Find where the given text appears and provide that cell's center as [X, Y] coordinate. 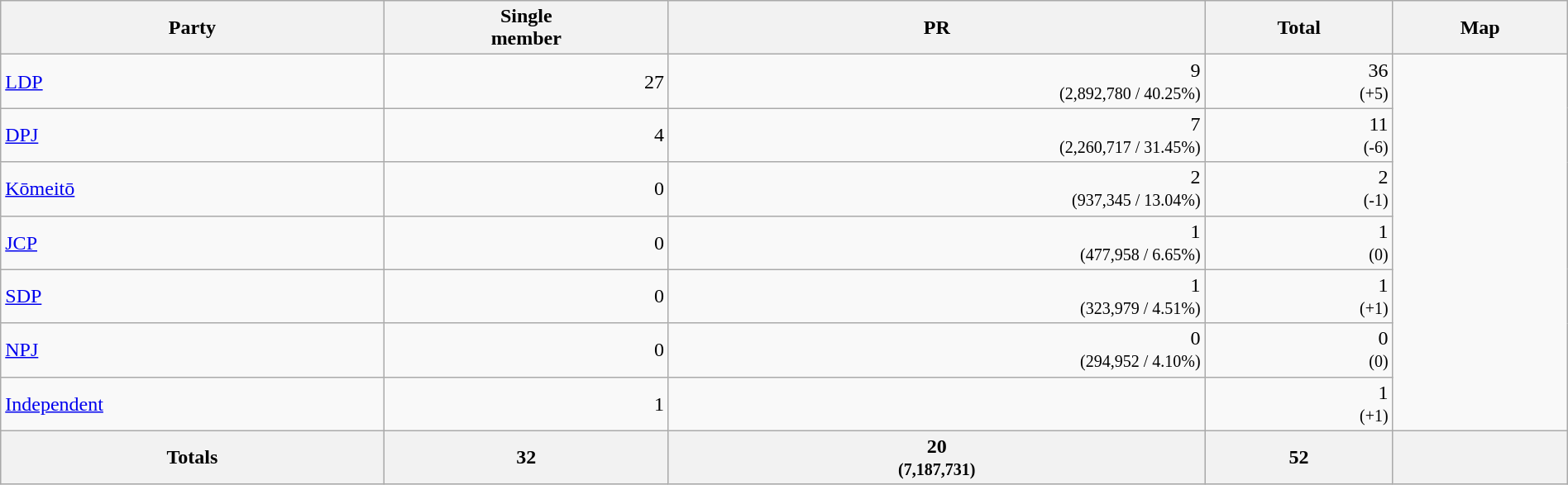
27 [526, 81]
Kōmeitō [192, 188]
1(477,958 / 6.65%) [936, 243]
0(0) [1298, 350]
20(7,187,731) [936, 458]
1(0) [1298, 243]
Singlemember [526, 28]
Party [192, 28]
2(937,345 / 13.04%) [936, 188]
9(2,892,780 / 40.25%) [936, 81]
1(323,979 / 4.51%) [936, 296]
SDP [192, 296]
0(294,952 / 4.10%) [936, 350]
DPJ [192, 136]
Independent [192, 403]
NPJ [192, 350]
4 [526, 136]
11(-6) [1298, 136]
7(2,260,717 / 31.45%) [936, 136]
Totals [192, 458]
Total [1298, 28]
LDP [192, 81]
PR [936, 28]
Map [1480, 28]
32 [526, 458]
36(+5) [1298, 81]
JCP [192, 243]
2(-1) [1298, 188]
52 [1298, 458]
1 [526, 403]
